Locate the cell with the specified text and output its (X, Y) center coordinate. 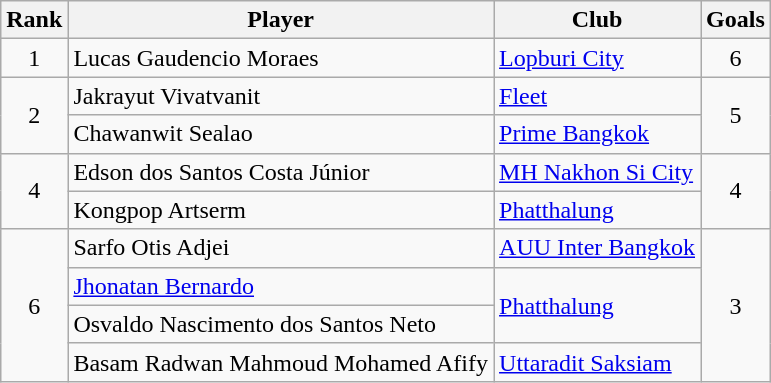
Prime Bangkok (598, 134)
Sarfo Otis Adjei (281, 248)
Goals (736, 20)
2 (34, 115)
Fleet (598, 96)
Lucas Gaudencio Moraes (281, 58)
Chawanwit Sealao (281, 134)
Jhonatan Bernardo (281, 286)
Edson dos Santos Costa Júnior (281, 172)
Uttaradit Saksiam (598, 362)
3 (736, 305)
Osvaldo Nascimento dos Santos Neto (281, 324)
Club (598, 20)
AUU Inter Bangkok (598, 248)
Lopburi City (598, 58)
MH Nakhon Si City (598, 172)
Basam Radwan Mahmoud Mohamed Afify (281, 362)
1 (34, 58)
Player (281, 20)
Rank (34, 20)
Jakrayut Vivatvanit (281, 96)
Kongpop Artserm (281, 210)
5 (736, 115)
